Identify which cell holds the provided text, then report its [X, Y] central coordinate. 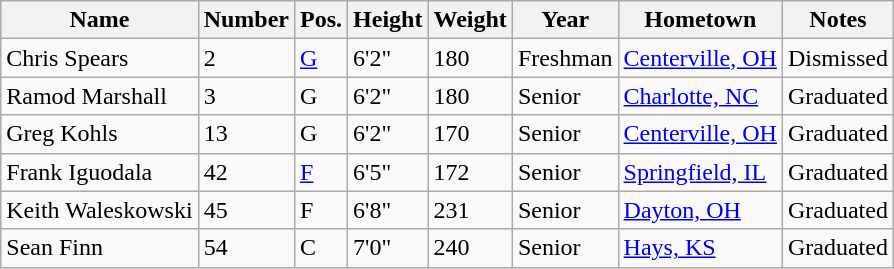
6'8" [388, 210]
Hometown [700, 20]
6'5" [388, 172]
13 [246, 134]
Ramod Marshall [100, 96]
Dismissed [838, 58]
45 [246, 210]
Hays, KS [700, 248]
54 [246, 248]
2 [246, 58]
Pos. [320, 20]
172 [470, 172]
C [320, 248]
7'0" [388, 248]
Dayton, OH [700, 210]
Springfield, IL [700, 172]
Freshman [565, 58]
Weight [470, 20]
42 [246, 172]
170 [470, 134]
Notes [838, 20]
231 [470, 210]
Height [388, 20]
Greg Kohls [100, 134]
3 [246, 96]
Name [100, 20]
Charlotte, NC [700, 96]
Frank Iguodala [100, 172]
Number [246, 20]
Year [565, 20]
Chris Spears [100, 58]
Keith Waleskowski [100, 210]
240 [470, 248]
Sean Finn [100, 248]
